Pinpoint the cell where the given text exists, returning its (x, y) midpoint coordinate. 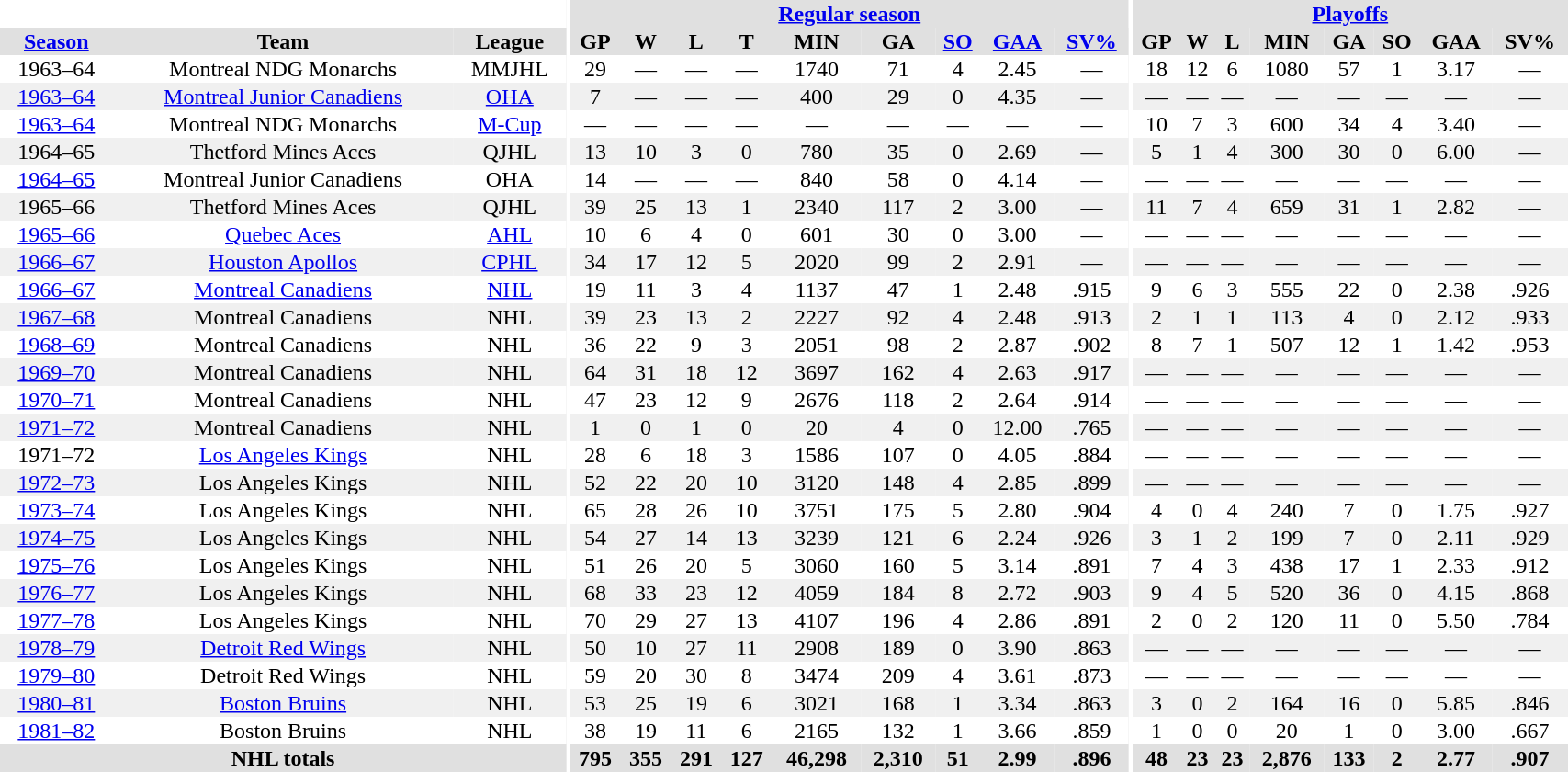
148 (898, 482)
601 (816, 234)
.884 (1091, 455)
1740 (816, 69)
M-Cup (509, 124)
120 (1287, 620)
1980–81 (57, 703)
.846 (1530, 703)
162 (898, 372)
5.50 (1455, 620)
CPHL (509, 262)
58 (898, 179)
3.34 (1017, 703)
355 (645, 758)
54 (595, 538)
1970–71 (57, 400)
3239 (816, 538)
118 (898, 400)
2020 (816, 262)
.907 (1530, 758)
2.69 (1017, 152)
107 (898, 455)
400 (816, 96)
Team (283, 41)
.903 (1091, 593)
.899 (1091, 482)
127 (746, 758)
1981–82 (57, 731)
184 (898, 593)
1080 (1287, 69)
46,298 (816, 758)
2.63 (1017, 372)
2.87 (1017, 345)
2.64 (1017, 400)
12.00 (1017, 427)
300 (1287, 152)
1973–74 (57, 510)
57 (1348, 69)
659 (1287, 207)
.904 (1091, 510)
50 (595, 648)
117 (898, 207)
Season (57, 41)
.915 (1091, 289)
1974–75 (57, 538)
.953 (1530, 345)
132 (898, 731)
2.85 (1017, 482)
780 (816, 152)
3060 (816, 565)
209 (898, 675)
1977–78 (57, 620)
.765 (1091, 427)
.667 (1530, 731)
68 (595, 593)
Playoffs (1350, 14)
121 (898, 538)
4.05 (1017, 455)
52 (595, 482)
.917 (1091, 372)
.873 (1091, 675)
2.80 (1017, 510)
555 (1287, 289)
189 (898, 648)
1969–70 (57, 372)
.868 (1530, 593)
2.33 (1455, 565)
4.35 (1017, 96)
6.00 (1455, 152)
2.77 (1455, 758)
65 (595, 510)
NHL totals (283, 758)
160 (898, 565)
2908 (816, 648)
196 (898, 620)
291 (696, 758)
.914 (1091, 400)
1976–77 (57, 593)
53 (595, 703)
1975–76 (57, 565)
3.17 (1455, 69)
1.42 (1455, 345)
33 (645, 593)
.933 (1530, 317)
3021 (816, 703)
71 (898, 69)
795 (595, 758)
2.91 (1017, 262)
2165 (816, 731)
2.38 (1455, 289)
600 (1287, 124)
.913 (1091, 317)
2340 (816, 207)
4107 (816, 620)
4.14 (1017, 179)
.902 (1091, 345)
64 (595, 372)
3120 (816, 482)
.927 (1530, 510)
438 (1287, 565)
5.85 (1455, 703)
113 (1287, 317)
133 (1348, 758)
164 (1287, 703)
92 (898, 317)
3697 (816, 372)
Regular season (849, 14)
.929 (1530, 538)
T (746, 41)
2227 (816, 317)
240 (1287, 510)
Quebec Aces (283, 234)
16 (1348, 703)
2,310 (898, 758)
1968–69 (57, 345)
2.86 (1017, 620)
2.82 (1455, 207)
1979–80 (57, 675)
MMJHL (509, 69)
2.11 (1455, 538)
840 (816, 179)
2.72 (1017, 593)
199 (1287, 538)
3751 (816, 510)
507 (1287, 345)
3.61 (1017, 675)
35 (898, 152)
Houston Apollos (283, 262)
3474 (816, 675)
1586 (816, 455)
2.24 (1017, 538)
38 (595, 731)
2.99 (1017, 758)
59 (595, 675)
520 (1287, 593)
1137 (816, 289)
.859 (1091, 731)
168 (898, 703)
1972–73 (57, 482)
3.90 (1017, 648)
3.66 (1017, 731)
2,876 (1287, 758)
2676 (816, 400)
175 (898, 510)
League (509, 41)
99 (898, 262)
2.45 (1017, 69)
.912 (1530, 565)
3.14 (1017, 565)
2.12 (1455, 317)
4059 (816, 593)
1.75 (1455, 510)
4.15 (1455, 593)
70 (595, 620)
.896 (1091, 758)
2051 (816, 345)
AHL (509, 234)
1978–79 (57, 648)
1967–68 (57, 317)
48 (1156, 758)
98 (898, 345)
3.40 (1455, 124)
.784 (1530, 620)
